Return the (x, y) coordinate for the center point of the cell that contains the specified text.  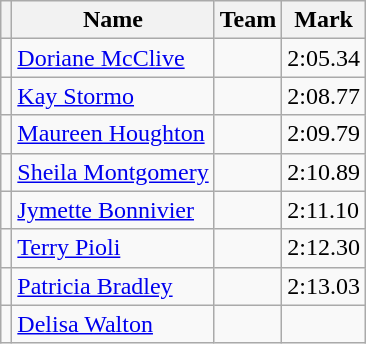
Sheila Montgomery (113, 172)
Maureen Houghton (113, 134)
2:13.03 (324, 286)
Kay Stormo (113, 96)
Patricia Bradley (113, 286)
2:08.77 (324, 96)
Jymette Bonnivier (113, 210)
Doriane McClive (113, 58)
2:05.34 (324, 58)
2:12.30 (324, 248)
2:11.10 (324, 210)
Terry Pioli (113, 248)
Mark (324, 20)
Team (248, 20)
Name (113, 20)
2:09.79 (324, 134)
Delisa Walton (113, 324)
2:10.89 (324, 172)
